Extract the (X, Y) coordinate from the center of the cell holding the provided text.  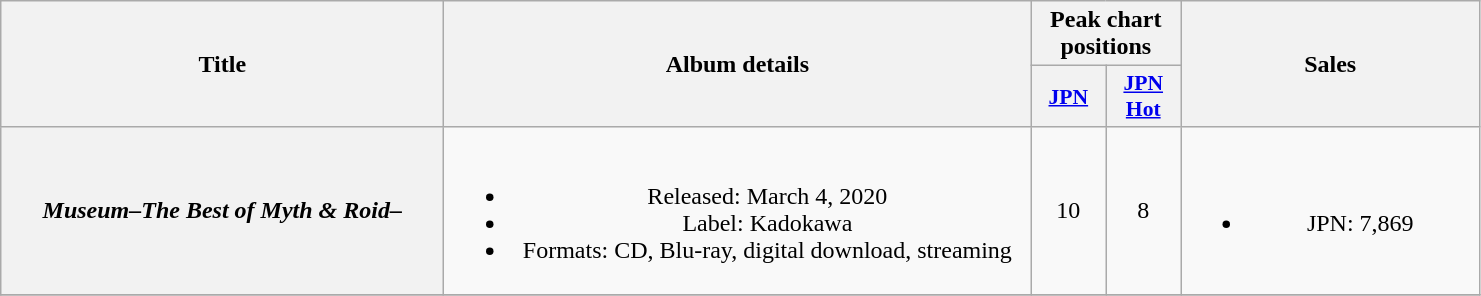
Museum–The Best of Myth & Roid– (222, 210)
JPN: 7,869 (1330, 210)
Sales (1330, 64)
10 (1068, 210)
8 (1144, 210)
Released: March 4, 2020Label: KadokawaFormats: CD, Blu-ray, digital download, streaming (738, 210)
JPNHot (1144, 96)
Peak chart positions (1106, 34)
Title (222, 64)
Album details (738, 64)
JPN (1068, 96)
